Provide the (x, y) coordinate of the cell's center where the given text is located.  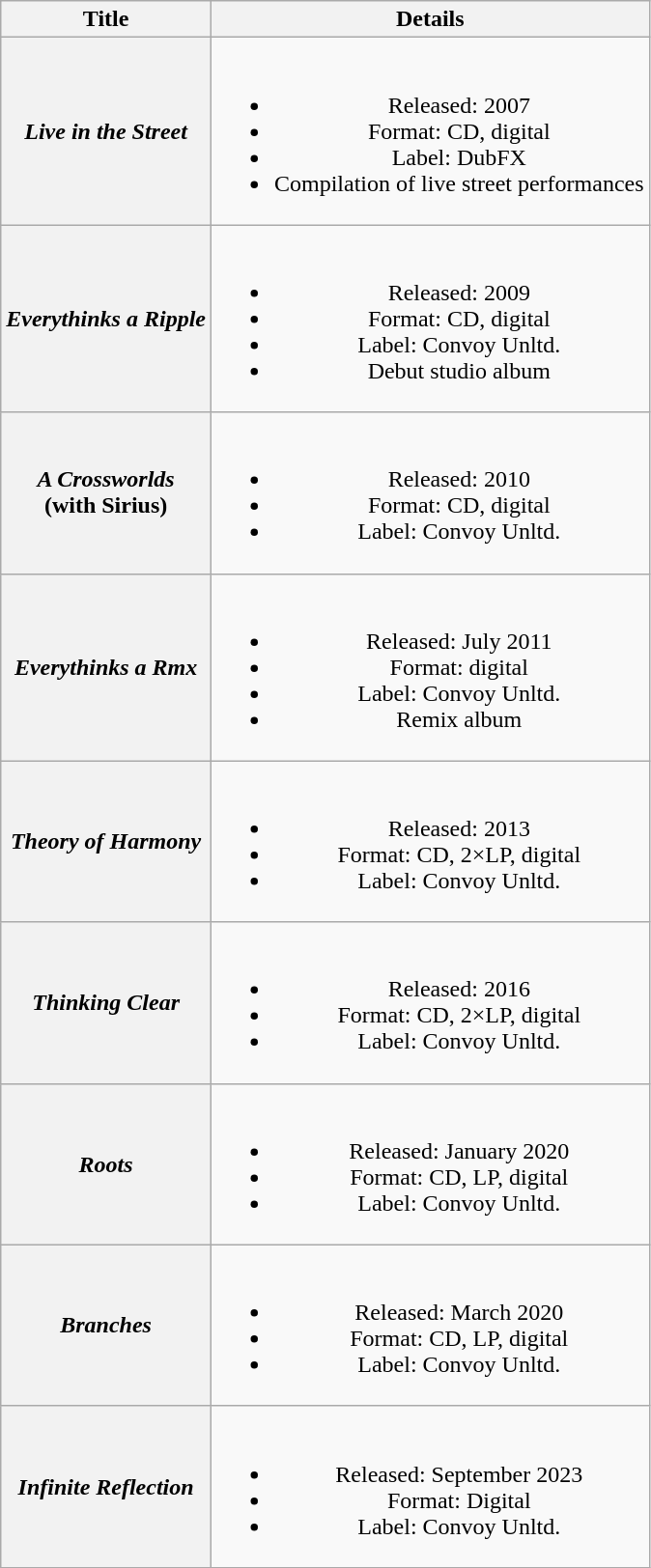
Details (430, 19)
Released: 2010Format: CD, digitalLabel: Convoy Unltd. (430, 492)
Thinking Clear (106, 1002)
Title (106, 19)
Released: January 2020Format: CD, LP, digitalLabel: Convoy Unltd. (430, 1164)
Everythinks a Ripple (106, 319)
Roots (106, 1164)
Branches (106, 1325)
Everythinks a Rmx (106, 667)
Released: September 2023Format: DigitalLabel: Convoy Unltd. (430, 1487)
Released: 2013Format: CD, 2×LP, digitalLabel: Convoy Unltd. (430, 842)
Released: 2009Format: CD, digitalLabel: Convoy Unltd.Debut studio album (430, 319)
Released: July 2011Format: digitalLabel: Convoy Unltd.Remix album (430, 667)
A Crossworlds (with Sirius) (106, 492)
Infinite Reflection (106, 1487)
Released: 2016Format: CD, 2×LP, digitalLabel: Convoy Unltd. (430, 1002)
Released: March 2020Format: CD, LP, digitalLabel: Convoy Unltd. (430, 1325)
Theory of Harmony (106, 842)
Live in the Street (106, 131)
Released: 2007Format: CD, digitalLabel: DubFXCompilation of live street performances (430, 131)
